Find where the given text appears and provide that cell's center as (x, y) coordinate. 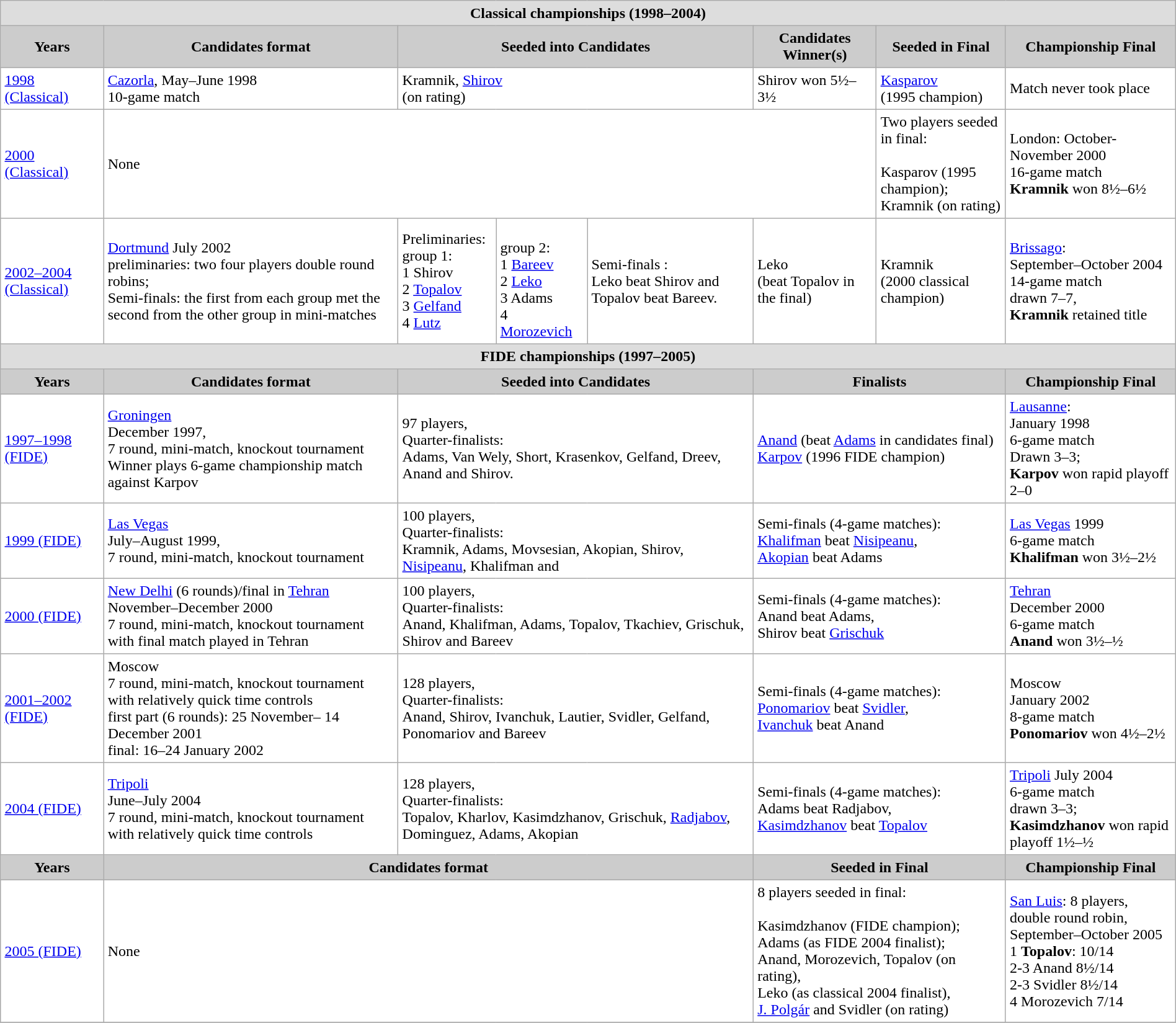
Cazorla, May–June 199810-game match (251, 89)
Kramnik (2000 classical champion) (941, 281)
2004 (FIDE) (52, 808)
Brissago: September–October 200414-game matchdrawn 7–7, Kramnik retained title (1090, 281)
Las Vegas 19996-game matchKhalifman won 3½–2½ (1090, 541)
2000 (Classical) (52, 164)
2001–2002 (FIDE) (52, 708)
128 players,Quarter-finalists:Anand, Shirov, Ivanchuk, Lautier, Svidler, Gelfand, Ponomariov and Bareev (576, 708)
Tripoli July 20046-game matchdrawn 3–3; Kasimdzhanov won rapid playoff 1½–½ (1090, 808)
97 players,Quarter-finalists: Adams, Van Wely, Short, Krasenkov, Gelfand, Dreev, Anand and Shirov. (576, 449)
1999 (FIDE) (52, 541)
1998 (Classical) (52, 89)
Candidates Winner(s) (814, 47)
Semi-finals (4-game matches): Ponomariov beat Svidler, Ivanchuk beat Anand (880, 708)
Moscow January 20028-game matchPonomariov won 4½–2½ (1090, 708)
1997–1998 (FIDE) (52, 449)
2002–2004 (Classical) (52, 281)
Tehran December 20006-game matchAnand won 3½–½ (1090, 616)
Kramnik, Shirov (on rating) (576, 89)
New Delhi (6 rounds)/final in Tehran November–December 2000 7 round, mini-match, knockout tournament with final match played in Tehran (251, 616)
128 players,Quarter-finalists:Topalov, Kharlov, Kasimdzhanov, Grischuk, Radjabov, Dominguez, Adams, Akopian (576, 808)
2005 (FIDE) (52, 951)
FIDE championships (1997–2005) (588, 356)
group 2: 1 Bareev 2 Leko 3 Adams 4 Morozevich (542, 281)
Tripoli June–July 20047 round, mini-match, knockout tournament with relatively quick time controls (251, 808)
Groningen December 1997, 7 round, mini-match, knockout tournamentWinner plays 6-game championship match against Karpov (251, 449)
Finalists (880, 382)
Semi-finals (4-game matches): Adams beat Radjabov, Kasimdzhanov beat Topalov (880, 808)
Classical championships (1998–2004) (588, 13)
Two players seeded in final:Kasparov (1995 champion); Kramnik (on rating) (941, 164)
Shirov won 5½–3½ (814, 89)
San Luis: 8 players,double round robin,September–October 20051 Topalov: 10/142-3 Anand 8½/142-3 Svidler 8½/144 Morozevich 7/14 (1090, 951)
100 players,Quarter-finalists: Kramnik, Adams, Movsesian, Akopian, Shirov, Nisipeanu, Khalifman and (576, 541)
Anand (beat Adams in candidates final) Karpov (1996 FIDE champion) (880, 449)
London: October-November 200016-game matchKramnik won 8½–6½ (1090, 164)
Preliminaries:group 1: 1 Shirov 2 Topalov 3 Gelfand 4 Lutz (447, 281)
Match never took place (1090, 89)
Kasparov (1995 champion) (941, 89)
Las Vegas July–August 1999, 7 round, mini-match, knockout tournament (251, 541)
Semi-finals (4-game matches): Khalifman beat Nisipeanu, Akopian beat Adams (880, 541)
2000 (FIDE) (52, 616)
Semi-finals : Leko beat Shirov and Topalov beat Bareev. (670, 281)
100 players,Quarter-finalists:Anand, Khalifman, Adams, Topalov, Tkachiev, Grischuk, Shirov and Bareev (576, 616)
Lausanne: January 19986-game matchDrawn 3–3; Karpov won rapid playoff 2–0 (1090, 449)
Leko(beat Topalov in the final) (814, 281)
Semi-finals (4-game matches):Anand beat Adams, Shirov beat Grischuk (880, 616)
